Capture the cell that displays the provided text and extract its [x, y] central coordinate. 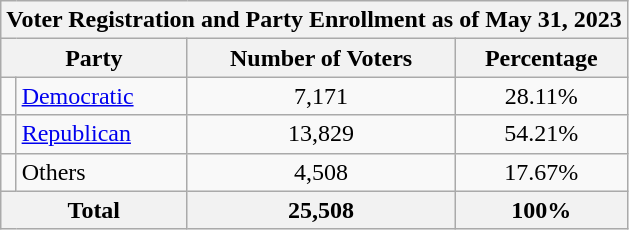
54.21% [541, 134]
Republican [102, 134]
4,508 [321, 172]
17.67% [541, 172]
Democratic [102, 96]
Percentage [541, 58]
Party [94, 58]
Number of Voters [321, 58]
13,829 [321, 134]
Total [94, 210]
Others [102, 172]
28.11% [541, 96]
7,171 [321, 96]
25,508 [321, 210]
100% [541, 210]
Voter Registration and Party Enrollment as of May 31, 2023 [314, 20]
